Scan for the cell matching the given text and deliver its (X, Y) coordinate at center. 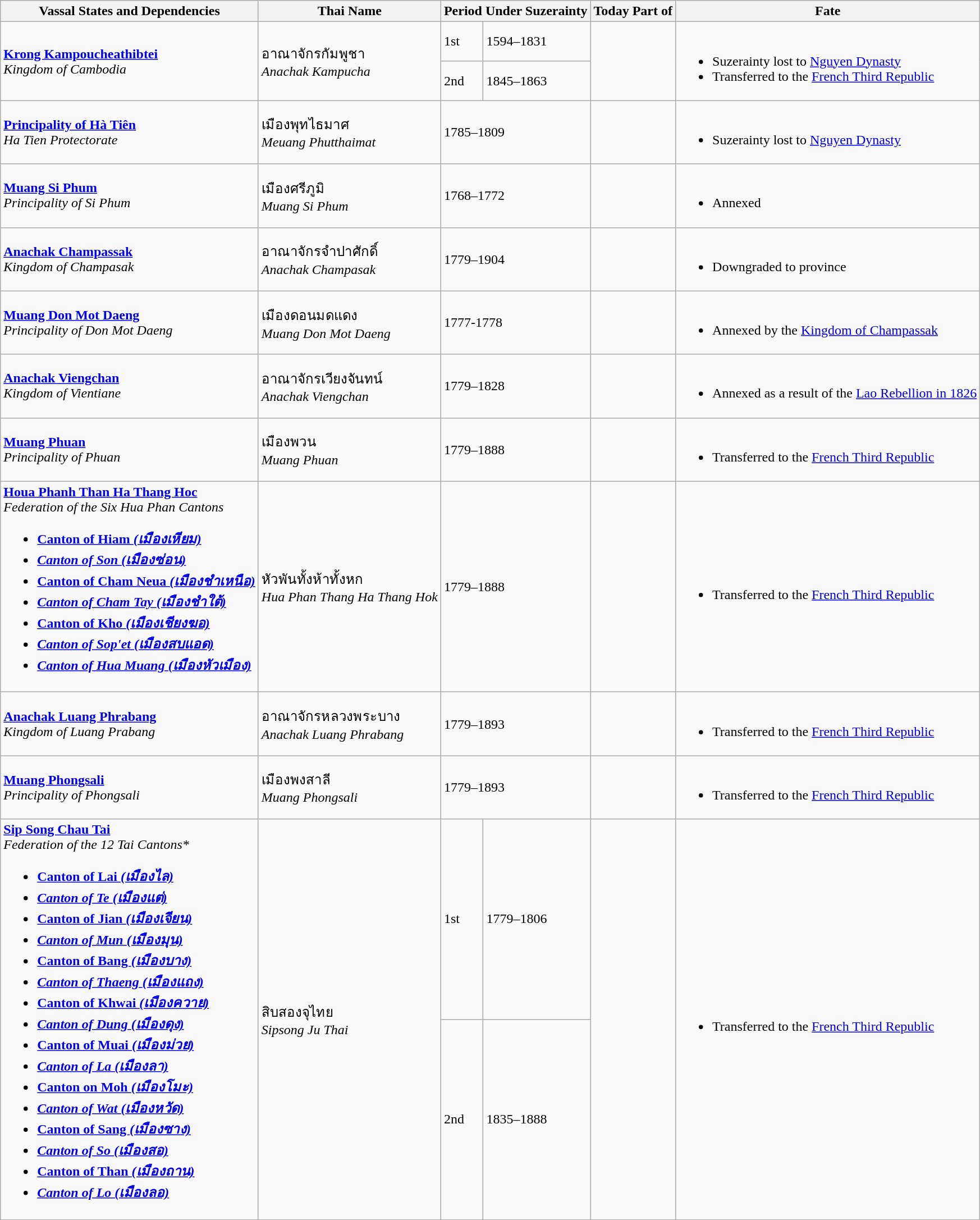
Principality of Hà TiênHa Tien Protectorate (130, 132)
Suzerainty lost to Nguyen Dynasty (828, 132)
1594–1831 (537, 42)
1779–1904 (515, 259)
Muang PhongsaliPrincipality of Phongsali (130, 787)
Today Part of (633, 11)
Anachak ChampassakKingdom of Champasak (130, 259)
Fate (828, 11)
Muang PhuanPrincipality of Phuan (130, 449)
อาณาจักรหลวงพระบางAnachak Luang Phrabang (349, 724)
1785–1809 (515, 132)
1835–1888 (537, 1120)
1845–1863 (537, 81)
เมืองศรีภูมิMuang Si Phum (349, 195)
เมืองพวนMuang Phuan (349, 449)
Muang Si PhumPrincipality of Si Phum (130, 195)
Muang Don Mot DaengPrincipality of Don Mot Daeng (130, 322)
Annexed (828, 195)
อาณาจักรจำปาศักดิ์Anachak Champasak (349, 259)
Suzerainty lost to Nguyen DynastyTransferred to the French Third Republic (828, 61)
Anachak ViengchanKingdom of Vientiane (130, 386)
1768–1772 (515, 195)
Vassal States and Dependencies (130, 11)
1779–1828 (515, 386)
Period Under Suzerainty (515, 11)
เมืองพุทไธมาศMeuang Phutthaimat (349, 132)
อาณาจักรกัมพูชาAnachak Kampucha (349, 61)
สิบสองจุไทยSipsong Ju Thai (349, 1020)
Downgraded to province (828, 259)
เมืองดอนมดแดงMuang Don Mot Daeng (349, 322)
1777-1778 (515, 322)
Anachak Luang PhrabangKingdom of Luang Prabang (130, 724)
Annexed as a result of the Lao Rebellion in 1826 (828, 386)
Annexed by the Kingdom of Champassak (828, 322)
หัวพันทั้งห้าทั้งหกHua Phan Thang Ha Thang Hok (349, 587)
Thai Name (349, 11)
1779–1806 (537, 920)
เมืองพงสาลีMuang Phongsali (349, 787)
อาณาจักรเวียงจันทน์Anachak Viengchan (349, 386)
Krong KampoucheathibteiKingdom of Cambodia (130, 61)
